Provide the [x, y] coordinate of the cell's center where the given text is located.  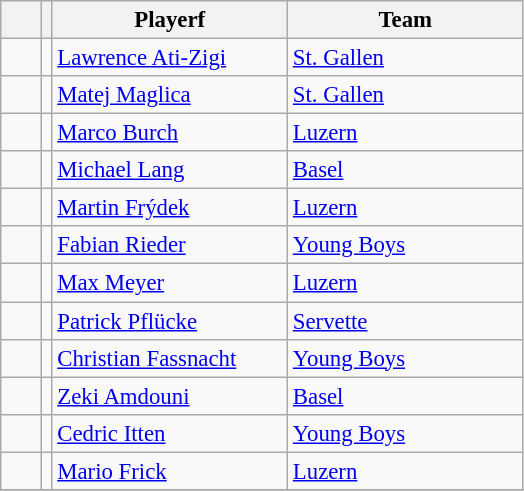
Martin Frýdek [170, 208]
Team [406, 20]
Servette [406, 321]
Michael Lang [170, 170]
Cedric Itten [170, 433]
Zeki Amdouni [170, 396]
Patrick Pflücke [170, 321]
Mario Frick [170, 471]
Max Meyer [170, 283]
Playerf [170, 20]
Lawrence Ati-Zigi [170, 58]
Marco Burch [170, 133]
Matej Maglica [170, 95]
Christian Fassnacht [170, 358]
Fabian Rieder [170, 245]
